Provide the (X, Y) coordinate of the cell's center where the given text is located.  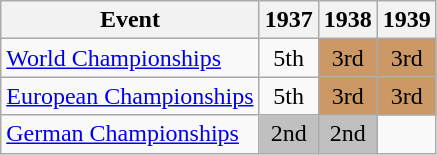
World Championships (130, 58)
German Championships (130, 134)
1938 (348, 20)
European Championships (130, 96)
1937 (288, 20)
Event (130, 20)
1939 (406, 20)
